Find where the given text appears and provide that cell's center as [X, Y] coordinate. 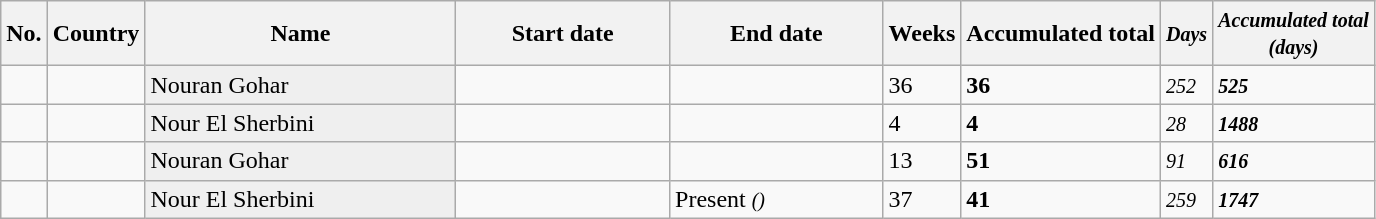
Present () [777, 199]
Start date [563, 34]
Accumulated total [1061, 34]
Name [300, 34]
Weeks [922, 34]
Days [1187, 34]
51 [1061, 161]
Country [96, 34]
41 [1061, 199]
13 [922, 161]
259 [1187, 199]
No. [24, 34]
1747 [1294, 199]
Accumulated total(days) [1294, 34]
91 [1187, 161]
525 [1294, 85]
37 [922, 199]
252 [1187, 85]
End date [777, 34]
28 [1187, 123]
1488 [1294, 123]
616 [1294, 161]
